Extract the [x, y] coordinate from the center of the cell holding the provided text.  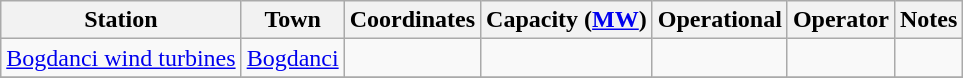
Town [292, 20]
Bogdanci wind turbines [121, 58]
Bogdanci [292, 58]
Capacity (MW) [567, 20]
Operational [720, 20]
Coordinates [412, 20]
Operator [840, 20]
Station [121, 20]
Notes [928, 20]
